Find where the given text appears and provide that cell's center as (x, y) coordinate. 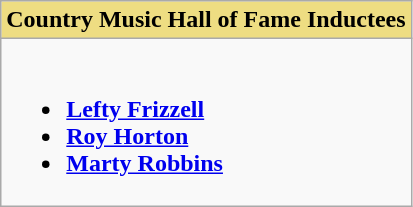
Country Music Hall of Fame Inductees (206, 20)
Lefty FrizzellRoy HortonMarty Robbins (206, 122)
